Detect which cell encompasses the target text, then output its [X, Y] center coordinate. 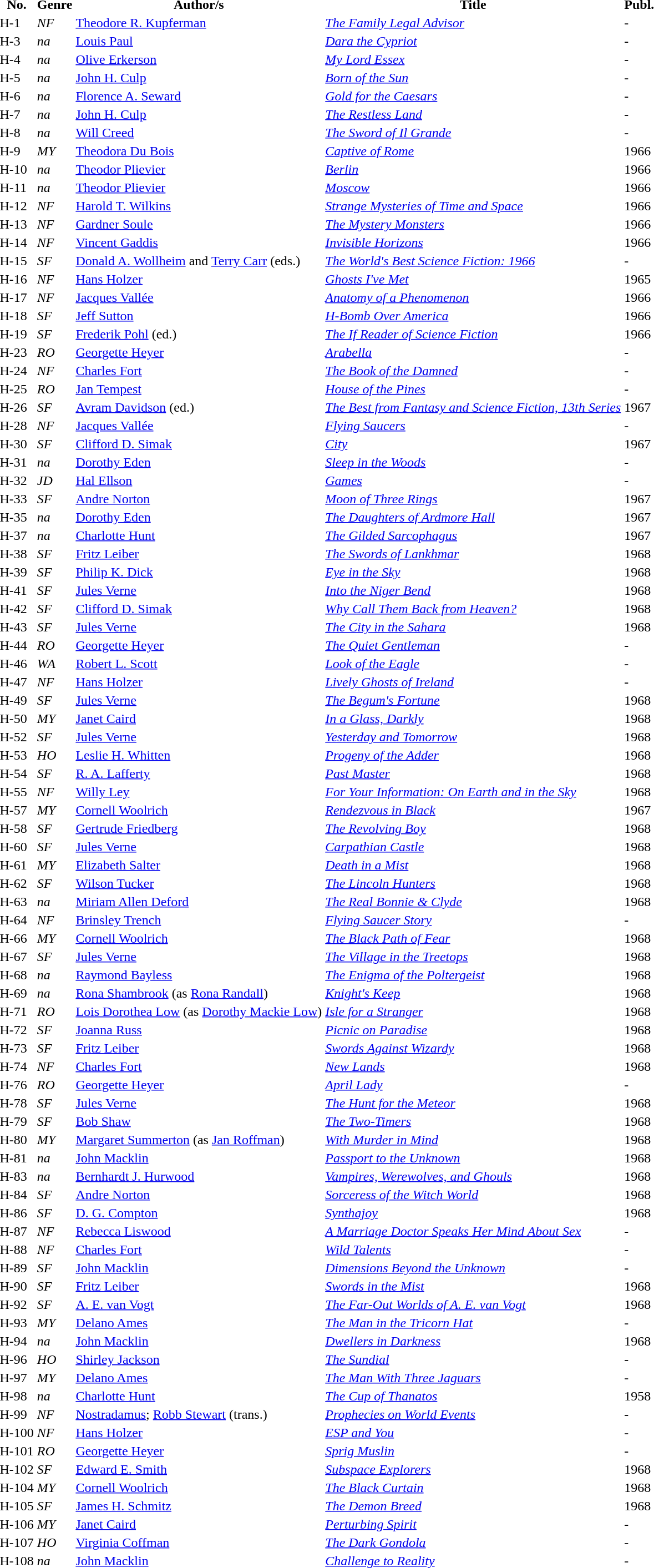
The Restless Land [473, 114]
Margaret Summerton (as Jan Roffman) [199, 1140]
Eye in the Sky [473, 572]
Miriam Allen Deford [199, 902]
Berlin [473, 169]
The Revolving Boy [473, 828]
Invisible Horizons [473, 242]
Brinsley Trench [199, 920]
Philip K. Dick [199, 572]
Robert L. Scott [199, 664]
Gold for the Caesars [473, 96]
Wilson Tucker [199, 883]
Flying Saucer Story [473, 920]
Rona Shambrook (as Rona Randall) [199, 993]
Flying Saucers [473, 426]
New Lands [473, 1066]
City [473, 444]
Dara the Cypriot [473, 41]
Rebecca Liswood [199, 1231]
The Black Path of Fear [473, 938]
The Quiet Gentleman [473, 645]
Theodora Du Bois [199, 151]
Born of the Sun [473, 78]
Raymond Bayless [199, 975]
The Swords of Lankhmar [473, 554]
Harold T. Wilkins [199, 206]
Past Master [473, 773]
Florence A. Seward [199, 96]
April Lady [473, 1085]
Louis Paul [199, 41]
The Real Bonnie & Clyde [473, 902]
Strange Mysteries of Time and Space [473, 206]
The If Reader of Science Fiction [473, 334]
Arabella [473, 352]
James H. Schmitz [199, 1506]
Sleep in the Woods [473, 462]
The Far-Out Worlds of A. E. van Vogt [473, 1304]
House of the Pines [473, 389]
Wild Talents [473, 1250]
The Begum's Fortune [473, 700]
Moscow [473, 188]
Rendezvous in Black [473, 810]
Swords in the Mist [473, 1286]
The Lincoln Hunters [473, 883]
Vampires, Werewolves, and Ghouls [473, 1176]
Jan Tempest [199, 389]
The Book of the Damned [473, 371]
Bernhardt J. Hurwood [199, 1176]
Avram Davidson (ed.) [199, 407]
Ghosts I've Met [473, 279]
The Gilded Sarcophagus [473, 535]
R. A. Lafferty [199, 773]
With Murder in Mind [473, 1140]
Swords Against Wizardy [473, 1048]
The Man With Three Jaguars [473, 1378]
Willy Ley [199, 792]
Captive of Rome [473, 151]
Dwellers in Darkness [473, 1341]
Theodore R. Kupferman [199, 23]
The Sundial [473, 1359]
A. E. van Vogt [199, 1304]
The Family Legal Advisor [473, 23]
H-Bomb Over America [473, 316]
Into the Niger Bend [473, 590]
Why Call Them Back from Heaven? [473, 609]
Subspace Explorers [473, 1469]
Frederik Pohl (ed.) [199, 334]
Death in a Mist [473, 865]
The Hunt for the Meteor [473, 1103]
Dimensions Beyond the Unknown [473, 1268]
Gertrude Friedberg [199, 828]
Games [473, 480]
Edward E. Smith [199, 1469]
The Enigma of the Poltergeist [473, 975]
Olive Erkerson [199, 59]
Yesterday and Tomorrow [473, 737]
Joanna Russ [199, 1030]
JD [54, 480]
Virginia Coffman [199, 1542]
The Cup of Thanatos [473, 1396]
The Best from Fantasy and Science Fiction, 13th Series [473, 407]
Anatomy of a Phenomenon [473, 297]
Progeny of the Adder [473, 755]
Bob Shaw [199, 1121]
My Lord Essex [473, 59]
Gardner Soule [199, 224]
The Village in the Treetops [473, 957]
Will Creed [199, 133]
Isle for a Stranger [473, 1011]
The World's Best Science Fiction: 1966 [473, 261]
The Dark Gondola [473, 1542]
Donald A. Wollheim and Terry Carr (eds.) [199, 261]
Carpathian Castle [473, 847]
The Demon Breed [473, 1506]
Lively Ghosts of Ireland [473, 682]
In a Glass, Darkly [473, 719]
The Black Curtain [473, 1488]
Knight's Keep [473, 993]
The Mystery Monsters [473, 224]
Moon of Three Rings [473, 499]
Perturbing Spirit [473, 1524]
The Two-Timers [473, 1121]
Sorceress of the Witch World [473, 1195]
Prophecies on World Events [473, 1414]
Synthajoy [473, 1213]
Lois Dorothea Low (as Dorothy Mackie Low) [199, 1011]
Picnic on Paradise [473, 1030]
Vincent Gaddis [199, 242]
Look of the Eagle [473, 664]
Shirley Jackson [199, 1359]
Leslie H. Whitten [199, 755]
The City in the Sahara [473, 627]
Passport to the Unknown [473, 1158]
A Marriage Doctor Speaks Her Mind About Sex [473, 1231]
Jeff Sutton [199, 316]
The Sword of Il Grande [473, 133]
D. G. Compton [199, 1213]
Sprig Muslin [473, 1451]
Nostradamus; Robb Stewart (trans.) [199, 1414]
Elizabeth Salter [199, 865]
Hal Ellson [199, 480]
WA [54, 664]
ESP and You [473, 1433]
The Daughters of Ardmore Hall [473, 517]
The Man in the Tricorn Hat [473, 1323]
For Your Information: On Earth and in the Sky [473, 792]
